Detect which cell encompasses the target text, then output its [x, y] center coordinate. 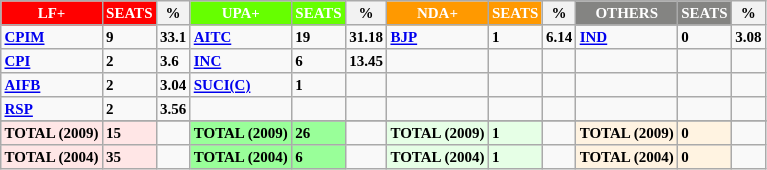
3.56 [173, 109]
LF+ [52, 13]
OTHERS [627, 13]
CPIM [52, 37]
RSP [52, 109]
35 [129, 157]
NDA+ [438, 13]
15 [129, 133]
9 [129, 37]
BJP [438, 37]
3.08 [748, 37]
6.14 [559, 37]
19 [319, 37]
26 [319, 133]
31.18 [366, 37]
CPI [52, 61]
33.1 [173, 37]
AITC [241, 37]
UPA+ [241, 13]
SUCI(C) [241, 85]
3.04 [173, 85]
INC [241, 61]
IND [627, 37]
13.45 [366, 61]
AIFB [52, 85]
3.6 [173, 61]
